Scan for the cell matching the given text and deliver its (X, Y) coordinate at center. 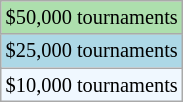
$10,000 tournaments (92, 85)
$25,000 tournaments (92, 51)
$50,000 tournaments (92, 17)
